Return [x, y] of the center of cell containing provided text 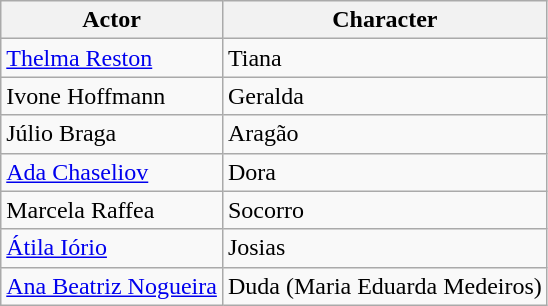
Actor [112, 20]
Aragão [384, 134]
Duda (Maria Eduarda Medeiros) [384, 286]
Júlio Braga [112, 134]
Ana Beatriz Nogueira [112, 286]
Dora [384, 172]
Ivone Hoffmann [112, 96]
Ada Chaseliov [112, 172]
Geralda [384, 96]
Thelma Reston [112, 58]
Átila Iório [112, 248]
Tiana [384, 58]
Josias [384, 248]
Marcela Raffea [112, 210]
Character [384, 20]
Socorro [384, 210]
